Return the (X, Y) coordinate for the center point of the cell that contains the specified text.  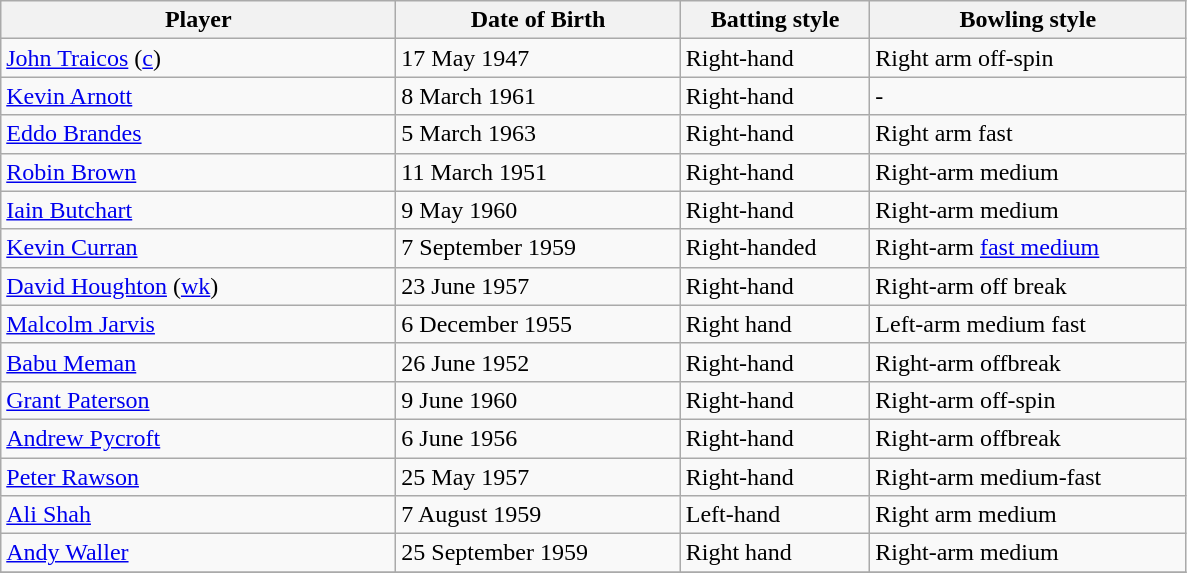
Left-arm medium fast (1028, 324)
6 December 1955 (538, 324)
Andrew Pycroft (198, 438)
Right-arm off break (1028, 286)
9 June 1960 (538, 400)
David Houghton (wk) (198, 286)
Malcolm Jarvis (198, 324)
Left-hand (775, 515)
25 September 1959 (538, 553)
17 May 1947 (538, 58)
Right arm fast (1028, 134)
6 June 1956 (538, 438)
Right-arm off-spin (1028, 400)
Date of Birth (538, 20)
9 May 1960 (538, 210)
Right-arm fast medium (1028, 248)
7 August 1959 (538, 515)
11 March 1951 (538, 172)
5 March 1963 (538, 134)
Right arm medium (1028, 515)
8 March 1961 (538, 96)
Right arm off-spin (1028, 58)
25 May 1957 (538, 477)
Right-arm medium-fast (1028, 477)
Bowling style (1028, 20)
Grant Paterson (198, 400)
23 June 1957 (538, 286)
7 September 1959 (538, 248)
Peter Rawson (198, 477)
Ali Shah (198, 515)
Robin Brown (198, 172)
- (1028, 96)
Player (198, 20)
Eddo Brandes (198, 134)
Kevin Arnott (198, 96)
Babu Meman (198, 362)
John Traicos (c) (198, 58)
Batting style (775, 20)
Iain Butchart (198, 210)
Andy Waller (198, 553)
26 June 1952 (538, 362)
Kevin Curran (198, 248)
Right-handed (775, 248)
